Identify which cell holds the provided text, then report its (x, y) central coordinate. 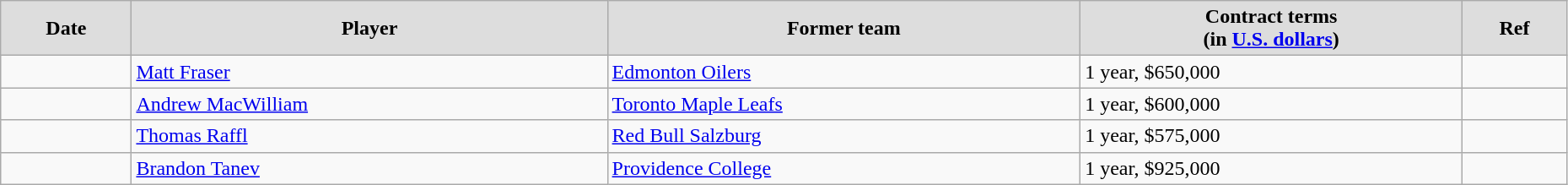
Ref (1515, 29)
Red Bull Salzburg (843, 136)
1 year, $600,000 (1272, 104)
Date (66, 29)
1 year, $925,000 (1272, 168)
Providence College (843, 168)
Player (369, 29)
Contract terms(in U.S. dollars) (1272, 29)
1 year, $650,000 (1272, 72)
Matt Fraser (369, 72)
Thomas Raffl (369, 136)
1 year, $575,000 (1272, 136)
Toronto Maple Leafs (843, 104)
Former team (843, 29)
Brandon Tanev (369, 168)
Andrew MacWilliam (369, 104)
Edmonton Oilers (843, 72)
